Return the [X, Y] coordinate for the center point of the cell that contains the specified text.  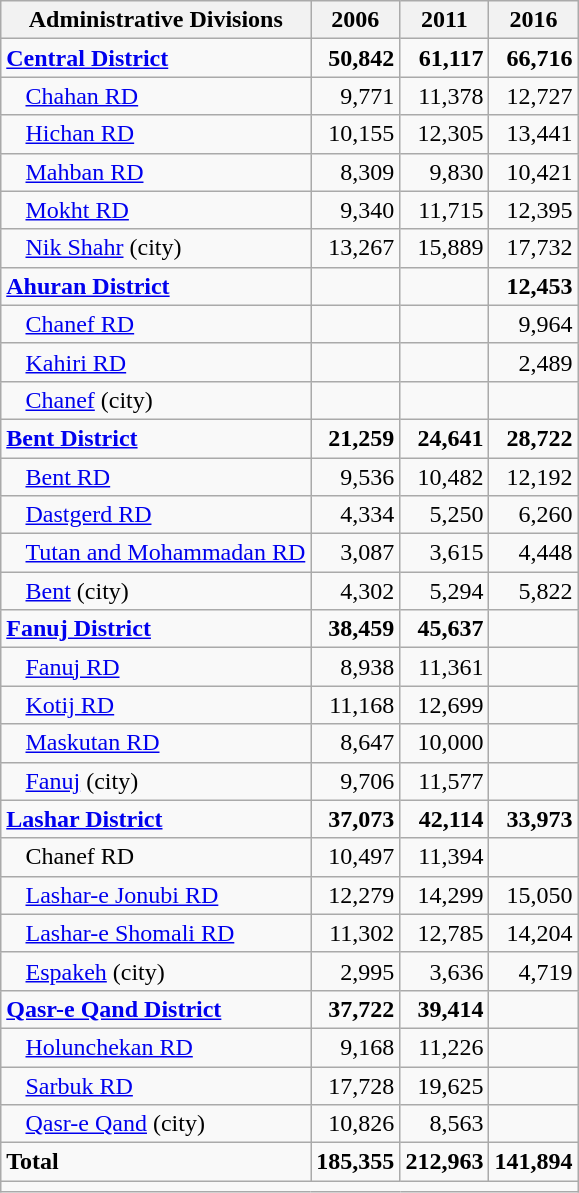
11,361 [444, 667]
4,302 [356, 591]
21,259 [356, 438]
15,889 [444, 248]
Administrative Divisions [156, 20]
37,073 [356, 819]
12,305 [444, 134]
11,302 [356, 933]
Fanuj RD [156, 667]
8,938 [356, 667]
11,378 [444, 96]
10,482 [444, 477]
Fanuj District [156, 629]
37,722 [356, 1009]
Bent District [156, 438]
Central District [156, 58]
9,168 [356, 1047]
Mokht RD [156, 210]
Qasr-e Qand District [156, 1009]
14,204 [534, 933]
Sarbuk RD [156, 1085]
Holunchekan RD [156, 1047]
12,279 [356, 895]
17,732 [534, 248]
12,699 [444, 705]
Chanef (city) [156, 400]
19,625 [444, 1085]
3,087 [356, 553]
61,117 [444, 58]
8,309 [356, 172]
9,536 [356, 477]
33,973 [534, 819]
11,715 [444, 210]
Tutan and Mohammadan RD [156, 553]
2006 [356, 20]
38,459 [356, 629]
12,395 [534, 210]
45,637 [444, 629]
10,000 [444, 743]
5,294 [444, 591]
9,830 [444, 172]
Hichan RD [156, 134]
39,414 [444, 1009]
Nik Shahr (city) [156, 248]
12,785 [444, 933]
Lashar-e Jonubi RD [156, 895]
Maskutan RD [156, 743]
185,355 [356, 1162]
9,340 [356, 210]
Espakeh (city) [156, 971]
50,842 [356, 58]
Lashar-e Shomali RD [156, 933]
Bent RD [156, 477]
Bent (city) [156, 591]
9,771 [356, 96]
3,615 [444, 553]
9,706 [356, 781]
4,719 [534, 971]
10,421 [534, 172]
212,963 [444, 1162]
Fanuj (city) [156, 781]
2011 [444, 20]
12,192 [534, 477]
2016 [534, 20]
11,226 [444, 1047]
141,894 [534, 1162]
Total [156, 1162]
12,727 [534, 96]
Chahan RD [156, 96]
10,826 [356, 1124]
17,728 [356, 1085]
4,334 [356, 515]
Kotij RD [156, 705]
3,636 [444, 971]
2,489 [534, 362]
8,563 [444, 1124]
66,716 [534, 58]
14,299 [444, 895]
9,964 [534, 324]
11,168 [356, 705]
5,822 [534, 591]
8,647 [356, 743]
28,722 [534, 438]
2,995 [356, 971]
15,050 [534, 895]
11,577 [444, 781]
13,267 [356, 248]
4,448 [534, 553]
42,114 [444, 819]
Dastgerd RD [156, 515]
10,497 [356, 857]
6,260 [534, 515]
13,441 [534, 134]
Lashar District [156, 819]
11,394 [444, 857]
Ahuran District [156, 286]
5,250 [444, 515]
Kahiri RD [156, 362]
Qasr-e Qand (city) [156, 1124]
10,155 [356, 134]
Mahban RD [156, 172]
24,641 [444, 438]
12,453 [534, 286]
